Extract the (x, y) coordinate from the center of the cell holding the provided text.  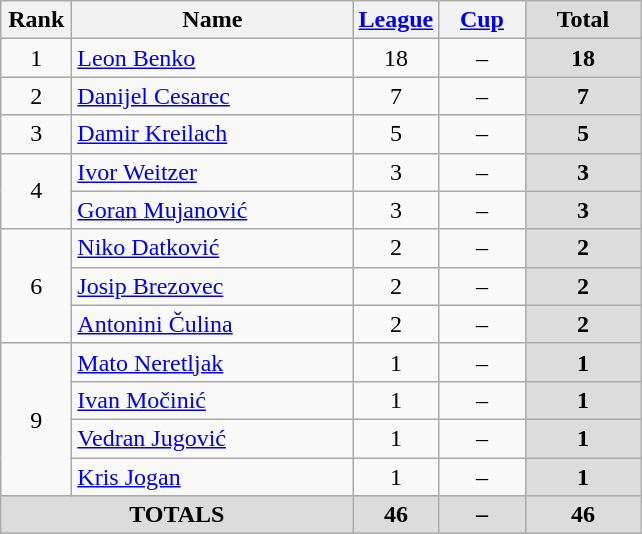
9 (36, 419)
Leon Benko (212, 58)
Ivor Weitzer (212, 172)
Kris Jogan (212, 477)
Ivan Močinić (212, 400)
TOTALS (177, 515)
Danijel Cesarec (212, 96)
Vedran Jugović (212, 438)
Josip Brezovec (212, 286)
Damir Kreilach (212, 134)
League (396, 20)
Rank (36, 20)
Antonini Čulina (212, 324)
Goran Mujanović (212, 210)
4 (36, 191)
Mato Neretljak (212, 362)
Niko Datković (212, 248)
Name (212, 20)
Cup (482, 20)
6 (36, 286)
Total (583, 20)
